Find where the given text appears and provide that cell's center as [x, y] coordinate. 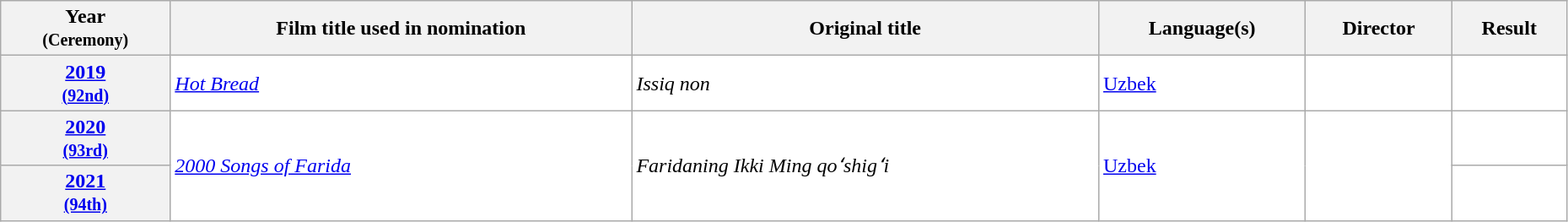
Hot Bread [401, 83]
Film title used in nomination [401, 29]
Year(Ceremony) [86, 29]
Language(s) [1201, 29]
Issiq non [865, 83]
Faridaning Ikki Ming qoʻshigʻi [865, 165]
Director [1378, 29]
Result [1509, 29]
Original title [865, 29]
2020(93rd) [86, 138]
2021(94th) [86, 192]
2000 Songs of Farida [401, 165]
2019(92nd) [86, 83]
